Scan for the cell matching the given text and deliver its (X, Y) coordinate at center. 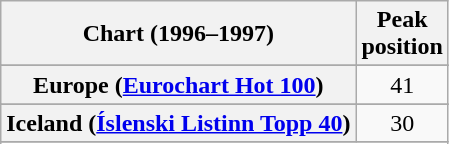
Iceland (Íslenski Listinn Topp 40) (178, 123)
Europe (Eurochart Hot 100) (178, 85)
30 (402, 123)
41 (402, 85)
Peakposition (402, 34)
Chart (1996–1997) (178, 34)
